Find where the given text appears and provide that cell's center as (x, y) coordinate. 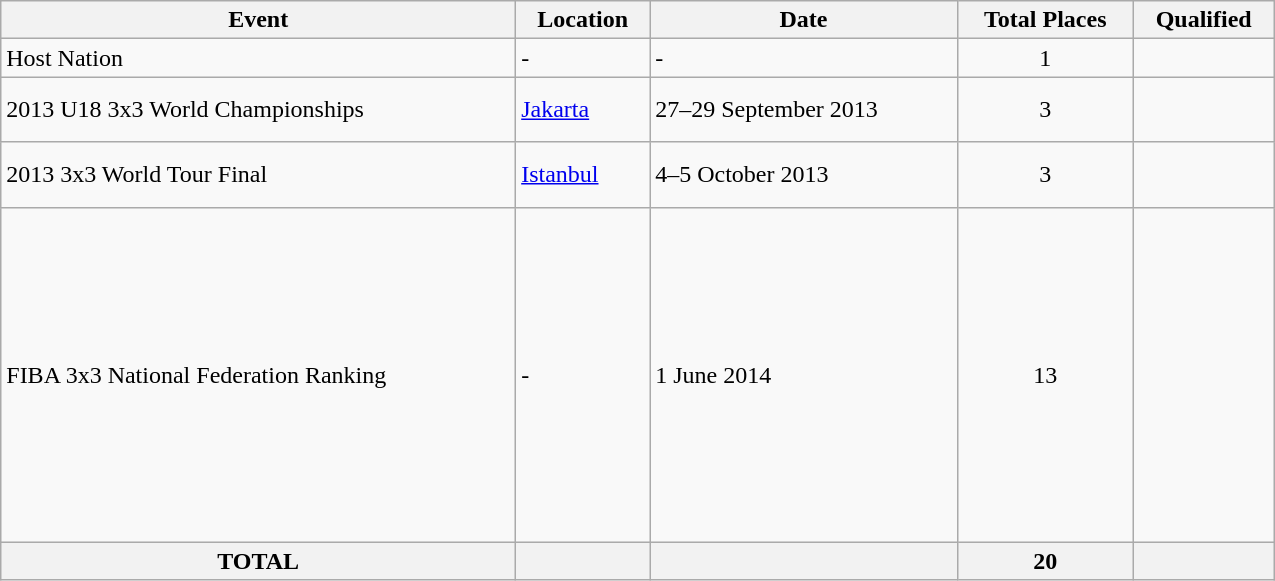
1 June 2014 (804, 374)
TOTAL (258, 561)
Host Nation (258, 58)
Location (583, 20)
2013 U18 3x3 World Championships (258, 110)
27–29 September 2013 (804, 110)
2013 3x3 World Tour Final (258, 174)
4–5 October 2013 (804, 174)
20 (1045, 561)
Event (258, 20)
1 (1045, 58)
FIBA 3x3 National Federation Ranking (258, 374)
Date (804, 20)
Total Places (1045, 20)
Jakarta (583, 110)
Istanbul (583, 174)
Qualified (1204, 20)
13 (1045, 374)
